Find where the given text appears and provide that cell's center as [x, y] coordinate. 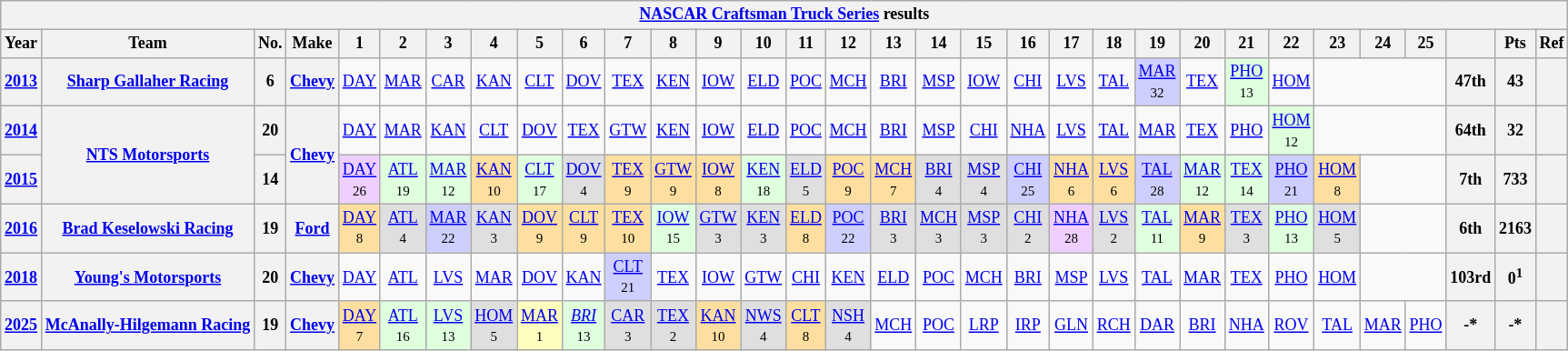
2013 [22, 82]
47th [1471, 82]
ROV [1291, 326]
BRI3 [894, 228]
ELD5 [806, 179]
BRI4 [939, 179]
TAL11 [1157, 228]
2 [403, 44]
PHO21 [1291, 179]
64th [1471, 131]
TEX3 [1246, 228]
MAR22 [448, 228]
Year [22, 44]
NSH4 [848, 326]
HOM12 [1291, 131]
25 [1425, 44]
TEX10 [628, 228]
POC22 [848, 228]
23 [1338, 44]
17 [1072, 44]
KAN3 [494, 228]
43 [1516, 82]
Team [147, 44]
NHA6 [1072, 179]
ELD8 [806, 228]
ATL [403, 277]
DAR [1157, 326]
NWS4 [764, 326]
TEX9 [628, 179]
7th [1471, 179]
4 [494, 44]
ATL4 [403, 228]
LVS6 [1114, 179]
6th [1471, 228]
IRP [1028, 326]
KEN3 [764, 228]
11 [806, 44]
7 [628, 44]
LVS2 [1114, 228]
733 [1516, 179]
NASCAR Craftsman Truck Series results [784, 15]
NHA28 [1072, 228]
POC9 [848, 179]
TEX2 [674, 326]
Ford [313, 228]
HOM8 [1338, 179]
Make [313, 44]
LRP [984, 326]
No. [271, 44]
McAnally-Hilgemann Racing [147, 326]
TAL28 [1157, 179]
DAY7 [359, 326]
MSP3 [984, 228]
Brad Keselowski Racing [147, 228]
2018 [22, 277]
5 [540, 44]
15 [984, 44]
Sharp Gallaher Racing [147, 82]
CLT9 [584, 228]
GTW3 [718, 228]
MCH3 [939, 228]
Young's Motorsports [147, 277]
MSP4 [984, 179]
RCH [1114, 326]
2015 [22, 179]
BRI13 [584, 326]
CLT17 [540, 179]
Ref [1552, 44]
DAY8 [359, 228]
2014 [22, 131]
21 [1246, 44]
1 [359, 44]
DOV9 [540, 228]
MCH7 [894, 179]
24 [1383, 44]
22 [1291, 44]
GTW9 [674, 179]
3 [448, 44]
9 [718, 44]
ATL16 [403, 326]
Pts [1516, 44]
ATL19 [403, 179]
CLT8 [806, 326]
32 [1516, 131]
CAR [448, 82]
CAR3 [628, 326]
IOW15 [674, 228]
MAR32 [1157, 82]
13 [894, 44]
IOW8 [718, 179]
CLT21 [628, 277]
LVS13 [448, 326]
12 [848, 44]
CHI2 [1028, 228]
CHI25 [1028, 179]
18 [1114, 44]
MAR9 [1203, 228]
01 [1516, 277]
16 [1028, 44]
2163 [1516, 228]
DAY26 [359, 179]
MAR1 [540, 326]
2025 [22, 326]
8 [674, 44]
GLN [1072, 326]
10 [764, 44]
NTS Motorsports [147, 155]
2016 [22, 228]
DOV4 [584, 179]
103rd [1471, 277]
KEN18 [764, 179]
TEX14 [1246, 179]
